Extract the [X, Y] coordinate from the center of the cell holding the provided text.  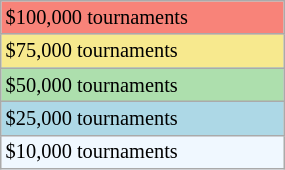
$50,000 tournaments [142, 85]
$25,000 tournaments [142, 118]
$75,000 tournaments [142, 51]
$10,000 tournaments [142, 152]
$100,000 tournaments [142, 17]
